From the cell containing the given text, extract its center point as [X, Y] coordinate. 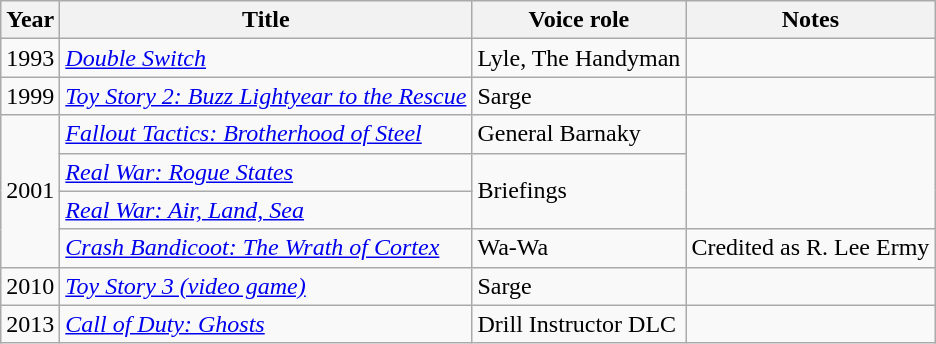
Double Switch [266, 58]
Notes [810, 20]
Toy Story 2: Buzz Lightyear to the Rescue [266, 96]
Title [266, 20]
Briefings [579, 191]
Voice role [579, 20]
Real War: Rogue States [266, 172]
Fallout Tactics: Brotherhood of Steel [266, 134]
1999 [30, 96]
Call of Duty: Ghosts [266, 324]
Credited as R. Lee Ermy [810, 248]
2010 [30, 286]
General Barnaky [579, 134]
Year [30, 20]
1993 [30, 58]
Drill Instructor DLC [579, 324]
Wa-Wa [579, 248]
Crash Bandicoot: The Wrath of Cortex [266, 248]
Real War: Air, Land, Sea [266, 210]
2001 [30, 191]
Toy Story 3 (video game) [266, 286]
Lyle, The Handyman [579, 58]
2013 [30, 324]
